For the text-containing cell, return its midpoint in (X, Y) coordinate format. 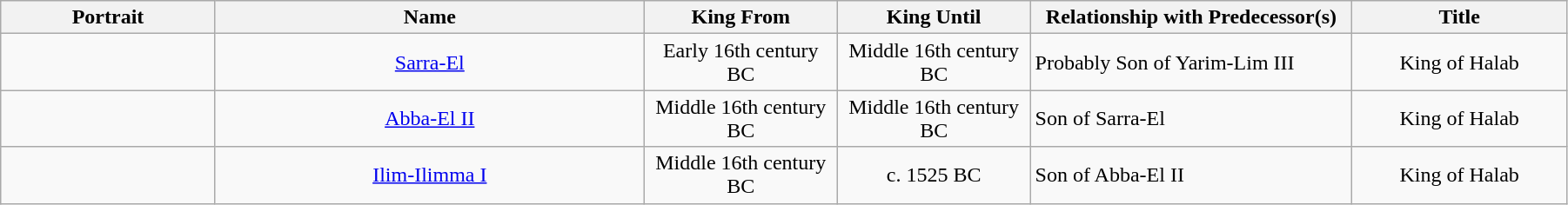
King From (740, 17)
Early 16th century BC (740, 63)
King Until (934, 17)
Son of Sarra-El (1191, 118)
Name (430, 17)
Title (1460, 17)
Portrait (108, 17)
Son of Abba-El II (1191, 175)
Relationship with Predecessor(s) (1191, 17)
Ilim-Ilimma I (430, 175)
Sarra-El (430, 63)
Abba-El II (430, 118)
Probably Son of Yarim-Lim III (1191, 63)
c. 1525 BC (934, 175)
